Find where the given text appears and provide that cell's center as (x, y) coordinate. 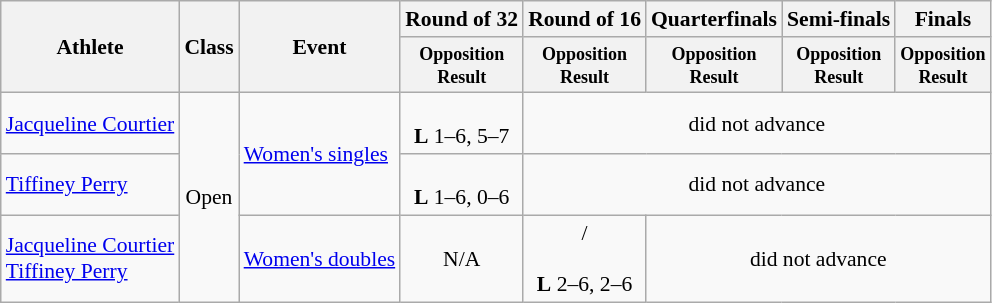
/ L 2–6, 2–6 (584, 258)
Finals (942, 19)
Athlete (90, 47)
Quarterfinals (714, 19)
Round of 32 (462, 19)
Women's singles (320, 154)
Event (320, 47)
L 1–6, 5–7 (462, 124)
Jacqueline Courtier Tiffiney Perry (90, 258)
N/A (462, 258)
L 1–6, 0–6 (462, 184)
Open (208, 198)
Jacqueline Courtier (90, 124)
Tiffiney Perry (90, 184)
Women's doubles (320, 258)
Round of 16 (584, 19)
Semi-finals (838, 19)
Class (208, 47)
